Scan for the cell matching the given text and deliver its [x, y] coordinate at center. 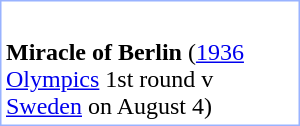
Miracle of Berlin (1936 Olympics 1st round v Sweden on August 4) [150, 80]
